Extract the (x, y) coordinate from the center of the cell holding the provided text.  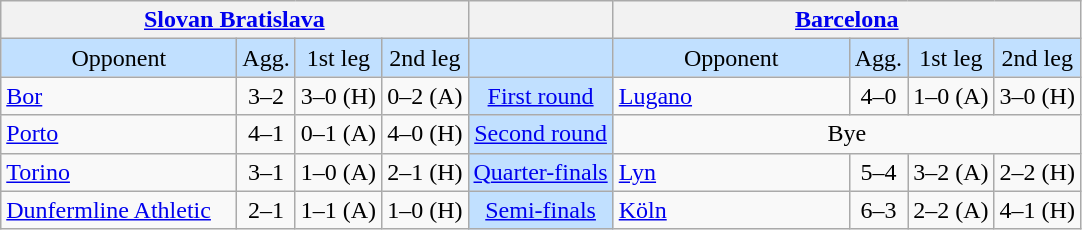
Bor (119, 96)
2–1 (266, 210)
4–1 (266, 134)
1–0 (H) (425, 210)
0–1 (A) (338, 134)
Semi-finals (540, 210)
Slovan Bratislava (234, 20)
Lyn (731, 172)
2–2 (H) (1037, 172)
Second round (540, 134)
Quarter-finals (540, 172)
Dunfermline Athletic (119, 210)
Torino (119, 172)
4–0 (878, 96)
3–2 (266, 96)
Lugano (731, 96)
Porto (119, 134)
4–0 (H) (425, 134)
First round (540, 96)
3–2 (A) (951, 172)
4–1 (H) (1037, 210)
Barcelona (846, 20)
Bye (846, 134)
5–4 (878, 172)
2–2 (A) (951, 210)
6–3 (878, 210)
1–1 (A) (338, 210)
Köln (731, 210)
3–1 (266, 172)
0–2 (A) (425, 96)
2–1 (H) (425, 172)
